Output the [X, Y] coordinate of the center of the cell containing the given text.  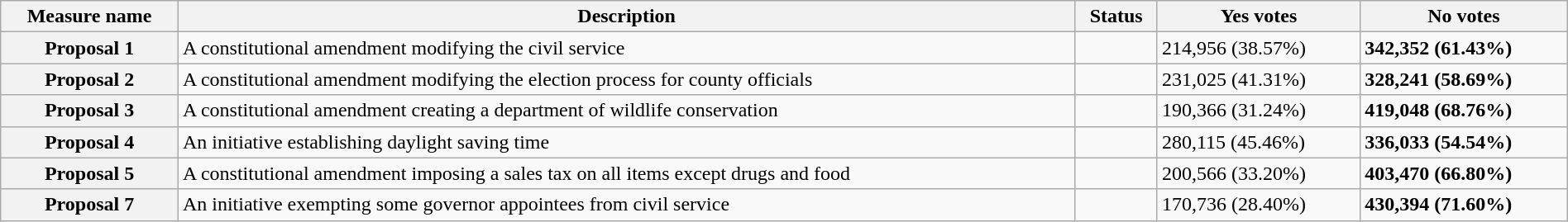
Proposal 2 [89, 79]
231,025 (41.31%) [1259, 79]
403,470 (66.80%) [1464, 173]
170,736 (28.40%) [1259, 205]
Yes votes [1259, 17]
200,566 (33.20%) [1259, 173]
Proposal 1 [89, 48]
No votes [1464, 17]
190,366 (31.24%) [1259, 111]
Proposal 7 [89, 205]
An initiative establishing daylight saving time [627, 142]
430,394 (71.60%) [1464, 205]
280,115 (45.46%) [1259, 142]
Description [627, 17]
A constitutional amendment modifying the civil service [627, 48]
342,352 (61.43%) [1464, 48]
Proposal 4 [89, 142]
Proposal 3 [89, 111]
419,048 (68.76%) [1464, 111]
Proposal 5 [89, 173]
A constitutional amendment imposing a sales tax on all items except drugs and food [627, 173]
Measure name [89, 17]
214,956 (38.57%) [1259, 48]
A constitutional amendment modifying the election process for county officials [627, 79]
An initiative exempting some governor appointees from civil service [627, 205]
336,033 (54.54%) [1464, 142]
Status [1116, 17]
A constitutional amendment creating a department of wildlife conservation [627, 111]
328,241 (58.69%) [1464, 79]
